Pinpoint the cell where the given text exists, returning its [x, y] midpoint coordinate. 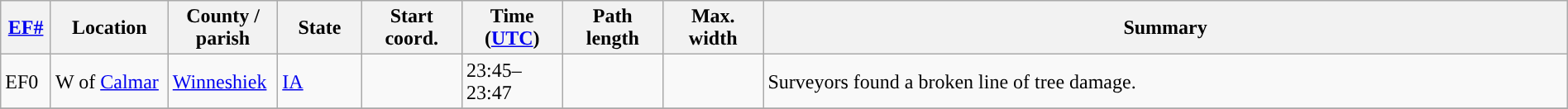
Start coord. [412, 28]
County / parish [223, 28]
State [319, 28]
Winneshiek [223, 81]
Time (UTC) [513, 28]
EF0 [26, 81]
Max. width [713, 28]
Summary [1165, 28]
EF# [26, 28]
Surveyors found a broken line of tree damage. [1165, 81]
Path length [612, 28]
W of Calmar [109, 81]
IA [319, 81]
23:45–23:47 [513, 81]
Location [109, 28]
